From the cell containing the given text, extract its center point as [x, y] coordinate. 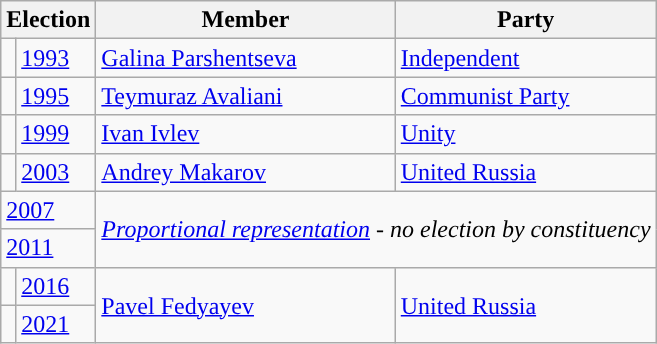
Pavel Fedyayev [246, 305]
1995 [56, 96]
Andrey Makarov [246, 172]
Galina Parshentseva [246, 58]
Communist Party [526, 96]
Party [526, 20]
Unity [526, 134]
Teymuraz Avaliani [246, 96]
Ivan Ivlev [246, 134]
Independent [526, 58]
1999 [56, 134]
Member [246, 20]
1993 [56, 58]
Election [48, 20]
2016 [56, 286]
2021 [56, 324]
2011 [48, 248]
2003 [56, 172]
2007 [48, 210]
Proportional representation - no election by constituency [376, 229]
